Return the [x, y] coordinate for the center point of the cell that contains the specified text.  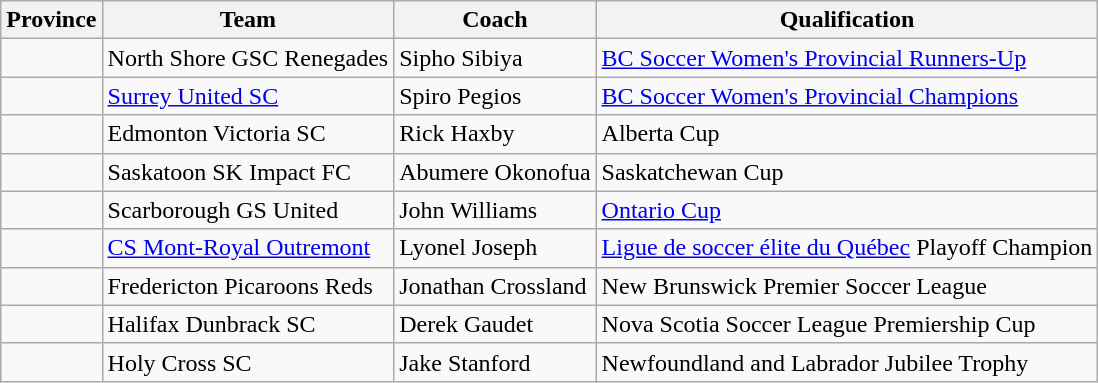
Saskatoon SK Impact FC [248, 172]
BC Soccer Women's Provincial Runners-Up [847, 58]
Lyonel Joseph [495, 248]
Coach [495, 20]
Sipho Sibiya [495, 58]
Surrey United SC [248, 96]
Jonathan Crossland [495, 286]
Nova Scotia Soccer League Premiership Cup [847, 324]
Edmonton Victoria SC [248, 134]
Fredericton Picaroons Reds [248, 286]
Scarborough GS United [248, 210]
Province [52, 20]
Holy Cross SC [248, 362]
Jake Stanford [495, 362]
Ontario Cup [847, 210]
Ligue de soccer élite du Québec Playoff Champion [847, 248]
John Williams [495, 210]
Team [248, 20]
Spiro Pegios [495, 96]
Saskatchewan Cup [847, 172]
Halifax Dunbrack SC [248, 324]
North Shore GSC Renegades [248, 58]
New Brunswick Premier Soccer League [847, 286]
Qualification [847, 20]
Newfoundland and Labrador Jubilee Trophy [847, 362]
BC Soccer Women's Provincial Champions [847, 96]
CS Mont-Royal Outremont [248, 248]
Rick Haxby [495, 134]
Alberta Cup [847, 134]
Derek Gaudet [495, 324]
Abumere Okonofua [495, 172]
